Locate the cell with the specified text and output its (X, Y) center coordinate. 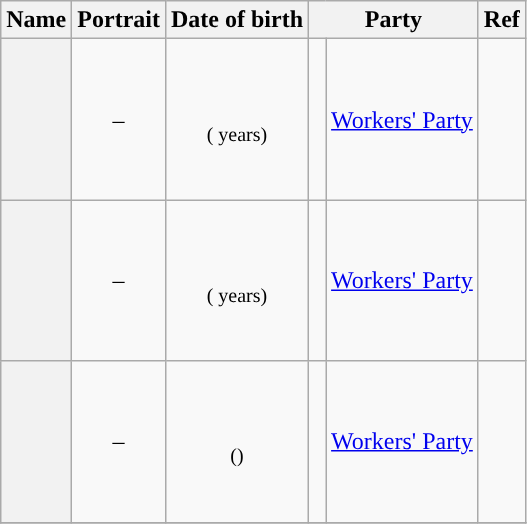
Party (394, 20)
() (236, 442)
Name (36, 20)
Portrait (119, 20)
Ref (502, 20)
Date of birth (236, 20)
